Determine the [x, y] coordinate at the center of the cell enclosing the given text.  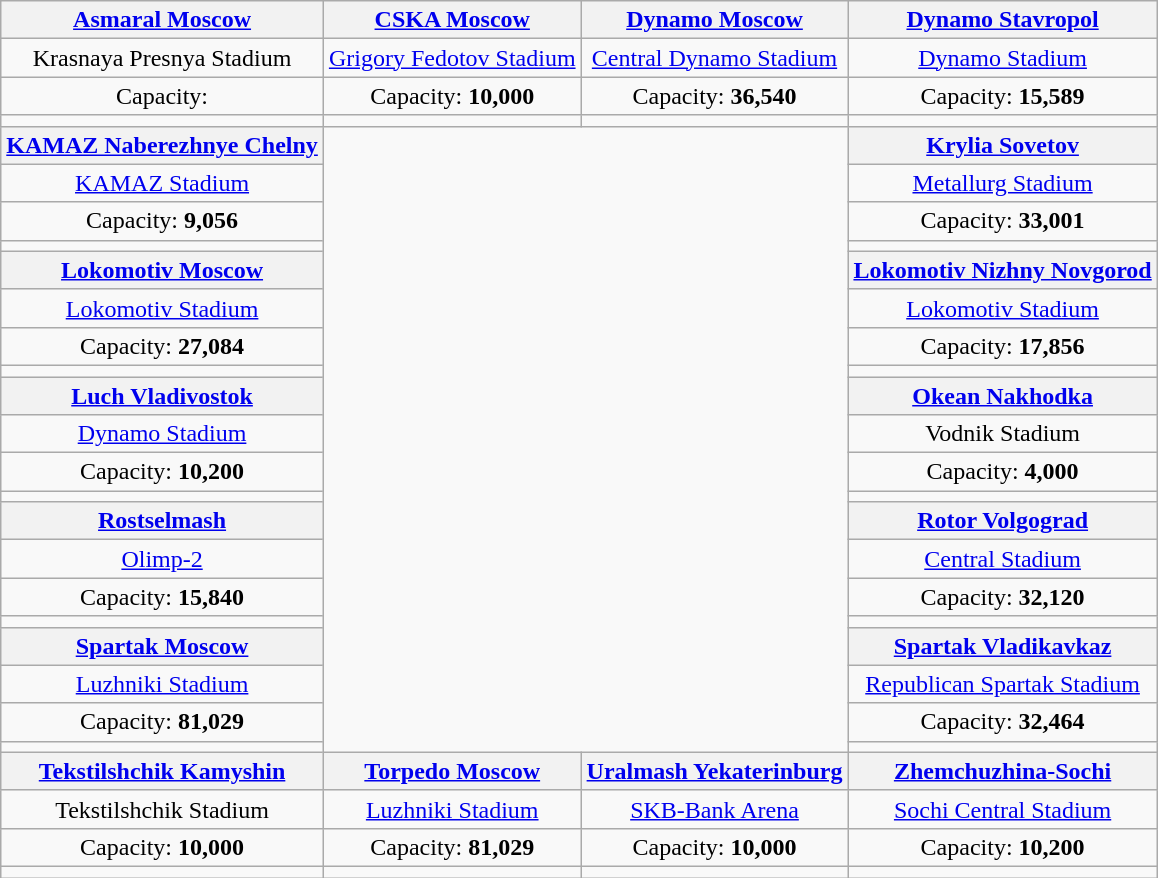
Capacity: 32,120 [1002, 597]
Spartak Moscow [162, 646]
Central Dynamo Stadium [714, 58]
Spartak Vladikavkaz [1002, 646]
KAMAZ Naberezhnye Chelny [162, 145]
KAMAZ Stadium [162, 183]
Central Stadium [1002, 559]
Tekstilshchik Stadium [162, 809]
Krasnaya Presnya Stadium [162, 58]
Uralmash Yekaterinburg [714, 771]
Capacity: 4,000 [1002, 472]
Rotor Volgograd [1002, 521]
Capacity: 15,589 [1002, 96]
CSKA Moscow [452, 20]
Capacity: 33,001 [1002, 221]
Capacity: 9,056 [162, 221]
Capacity: 36,540 [714, 96]
Lokomotiv Moscow [162, 270]
Zhemchuzhina-Sochi [1002, 771]
Dynamo Stavropol [1002, 20]
Olimp-2 [162, 559]
SKB-Bank Arena [714, 809]
Asmaral Moscow [162, 20]
Krylia Sovetov [1002, 145]
Metallurg Stadium [1002, 183]
Sochi Central Stadium [1002, 809]
Capacity: 32,464 [1002, 722]
Capacity: 17,856 [1002, 346]
Capacity: 15,840 [162, 597]
Dynamo Moscow [714, 20]
Okean Nakhodka [1002, 395]
Capacity: [162, 96]
Republican Spartak Stadium [1002, 684]
Tekstilshchik Kamyshin [162, 771]
Luch Vladivostok [162, 395]
Capacity: 27,084 [162, 346]
Lokomotiv Nizhny Novgorod [1002, 270]
Torpedo Moscow [452, 771]
Vodnik Stadium [1002, 434]
Rostselmash [162, 521]
Grigory Fedotov Stadium [452, 58]
